Detect which cell encompasses the target text, then output its [X, Y] center coordinate. 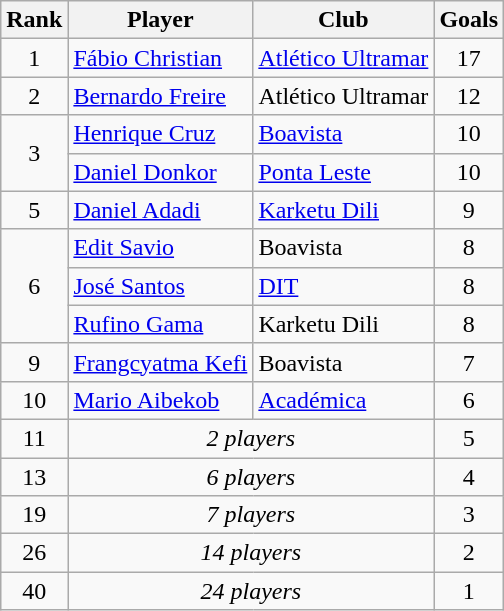
4 [469, 477]
Goals [469, 20]
Mario Aibekob [160, 400]
24 players [251, 591]
Club [344, 20]
José Santos [160, 286]
Rufino Gama [160, 324]
Rank [34, 20]
Henrique Cruz [160, 134]
Daniel Donkor [160, 172]
Daniel Adadi [160, 210]
Edit Savio [160, 248]
13 [34, 477]
Ponta Leste [344, 172]
2 players [251, 438]
Académica [344, 400]
7 players [251, 515]
6 players [251, 477]
Bernardo Freire [160, 96]
19 [34, 515]
40 [34, 591]
12 [469, 96]
Frangcyatma Kefi [160, 362]
26 [34, 553]
11 [34, 438]
DIT [344, 286]
Fábio Christian [160, 58]
14 players [251, 553]
17 [469, 58]
7 [469, 362]
Player [160, 20]
